Pinpoint the cell where the given text exists, returning its [x, y] midpoint coordinate. 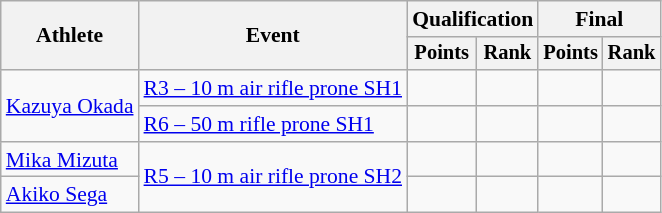
Athlete [70, 36]
R6 – 50 m rifle prone SH1 [274, 124]
Qualification [472, 19]
Kazuya Okada [70, 106]
Event [274, 36]
Final [599, 19]
Akiko Sega [70, 195]
Mika Mizuta [70, 160]
R5 – 10 m air rifle prone SH2 [274, 178]
R3 – 10 m air rifle prone SH1 [274, 88]
